Output the (X, Y) coordinate of the center of the cell containing the given text.  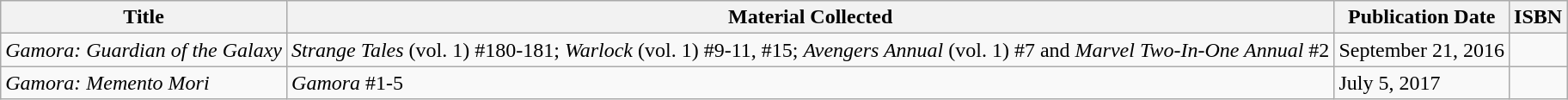
Strange Tales (vol. 1) #180-181; Warlock (vol. 1) #9-11, #15; Avengers Annual (vol. 1) #7 and Marvel Two-In-One Annual #2 (811, 50)
Publication Date (1422, 17)
September 21, 2016 (1422, 50)
July 5, 2017 (1422, 83)
Gamora: Guardian of the Galaxy (144, 50)
Gamora #1-5 (811, 83)
ISBN (1539, 17)
Material Collected (811, 17)
Gamora: Memento Mori (144, 83)
Title (144, 17)
